Scan for the cell matching the given text and deliver its (X, Y) coordinate at center. 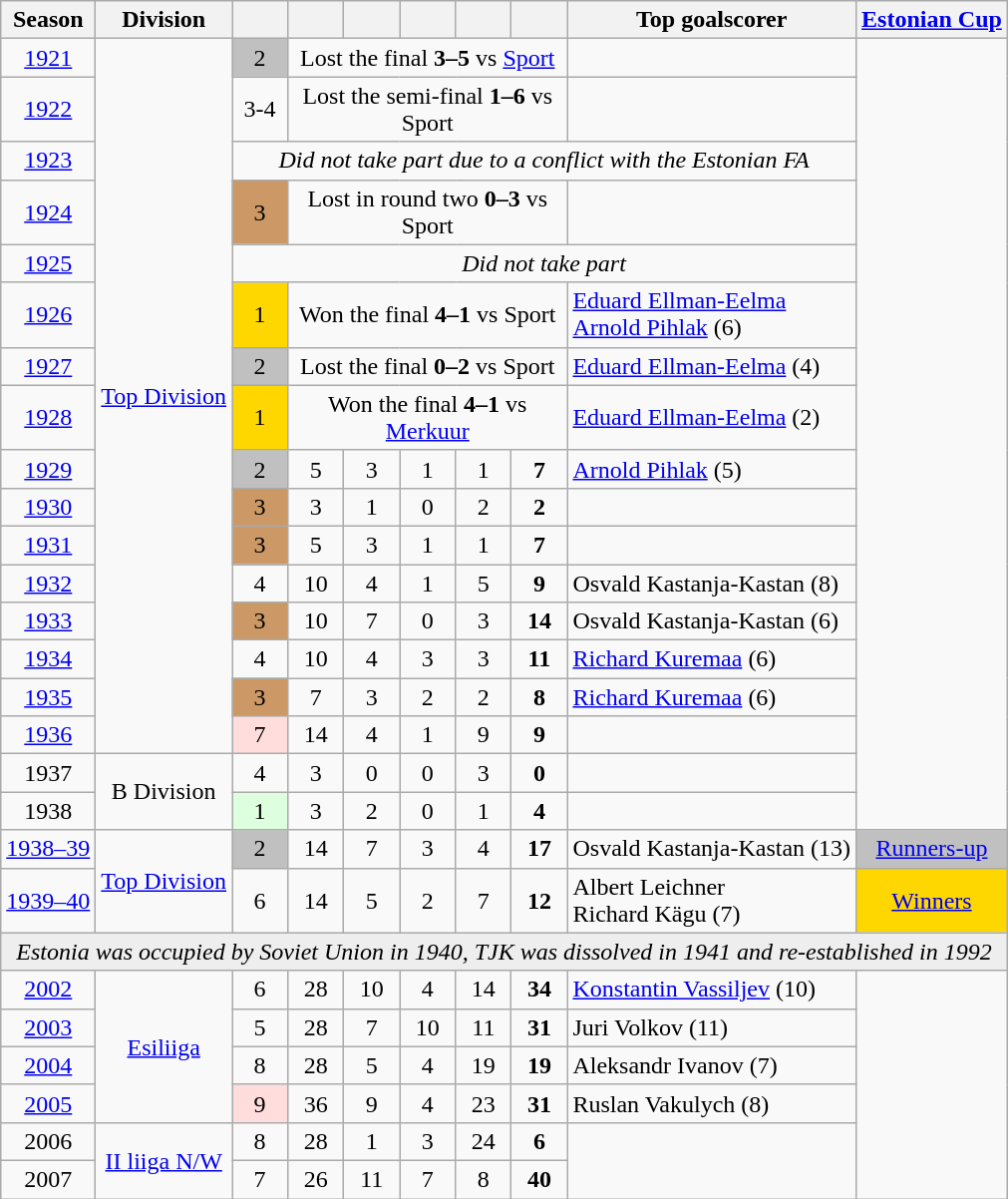
Runners-up (932, 849)
Won the final 4–1 vs Merkuur (428, 417)
3-4 (260, 110)
Osvald Kastanja-Kastan (6) (712, 621)
Arnold Pihlak (5) (712, 469)
2006 (48, 1141)
1925 (48, 263)
12 (539, 900)
1926 (48, 315)
Eduard Ellman-Eelma (4) (712, 366)
34 (539, 990)
1928 (48, 417)
1937 (48, 773)
24 (484, 1141)
Eduard Ellman-Eelma (2) (712, 417)
Lost in round two 0–3 vs Sport (428, 211)
1922 (48, 110)
2004 (48, 1065)
1934 (48, 659)
2007 (48, 1179)
Ruslan Vakulych (8) (712, 1103)
2002 (48, 990)
Albert Leichner Richard Kägu (7) (712, 900)
Season (48, 20)
1921 (48, 58)
Estonia was occupied by Soviet Union in 1940, TJK was dissolved in 1941 and re-established in 1992 (504, 952)
2003 (48, 1027)
Division (164, 20)
Lost the final 3–5 vs Sport (428, 58)
1930 (48, 507)
2005 (48, 1103)
1929 (48, 469)
1931 (48, 545)
Top goalscorer (712, 20)
II liiga N/W (164, 1160)
1924 (48, 211)
1939–40 (48, 900)
40 (539, 1179)
Lost the semi-final 1–6 vs Sport (428, 110)
36 (316, 1103)
1938–39 (48, 849)
Eduard Ellman-Eelma Arnold Pihlak (6) (712, 315)
Konstantin Vassiljev (10) (712, 990)
1936 (48, 735)
1938 (48, 811)
Osvald Kastanja-Kastan (8) (712, 584)
Estonian Cup (932, 20)
Juri Volkov (11) (712, 1027)
Lost the final 0–2 vs Sport (428, 366)
Esiliiga (164, 1046)
17 (539, 849)
Osvald Kastanja-Kastan (13) (712, 849)
1933 (48, 621)
Did not take part (544, 263)
Did not take part due to a conflict with the Estonian FA (544, 161)
1923 (48, 161)
B Division (164, 792)
Won the final 4–1 vs Sport (428, 315)
1935 (48, 697)
Winners (932, 900)
1927 (48, 366)
23 (484, 1103)
26 (316, 1179)
1932 (48, 584)
Aleksandr Ivanov (7) (712, 1065)
